Return the (X, Y) coordinate for the center point of the cell that contains the specified text.  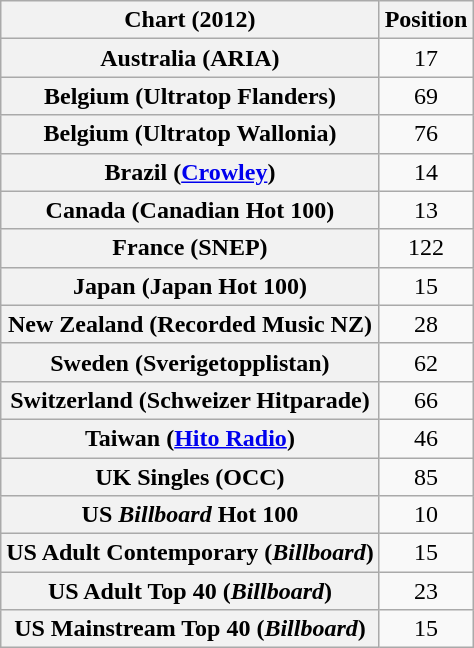
Position (426, 20)
66 (426, 400)
23 (426, 591)
Sweden (Sverigetopplistan) (190, 362)
Belgium (Ultratop Wallonia) (190, 134)
US Mainstream Top 40 (Billboard) (190, 629)
Taiwan (Hito Radio) (190, 438)
10 (426, 515)
US Billboard Hot 100 (190, 515)
Chart (2012) (190, 20)
76 (426, 134)
France (SNEP) (190, 248)
14 (426, 172)
US Adult Top 40 (Billboard) (190, 591)
New Zealand (Recorded Music NZ) (190, 324)
Switzerland (Schweizer Hitparade) (190, 400)
17 (426, 58)
69 (426, 96)
13 (426, 210)
62 (426, 362)
122 (426, 248)
Australia (ARIA) (190, 58)
Japan (Japan Hot 100) (190, 286)
85 (426, 477)
28 (426, 324)
46 (426, 438)
US Adult Contemporary (Billboard) (190, 553)
Canada (Canadian Hot 100) (190, 210)
UK Singles (OCC) (190, 477)
Brazil (Crowley) (190, 172)
Belgium (Ultratop Flanders) (190, 96)
